Detect which cell encompasses the target text, then output its (x, y) center coordinate. 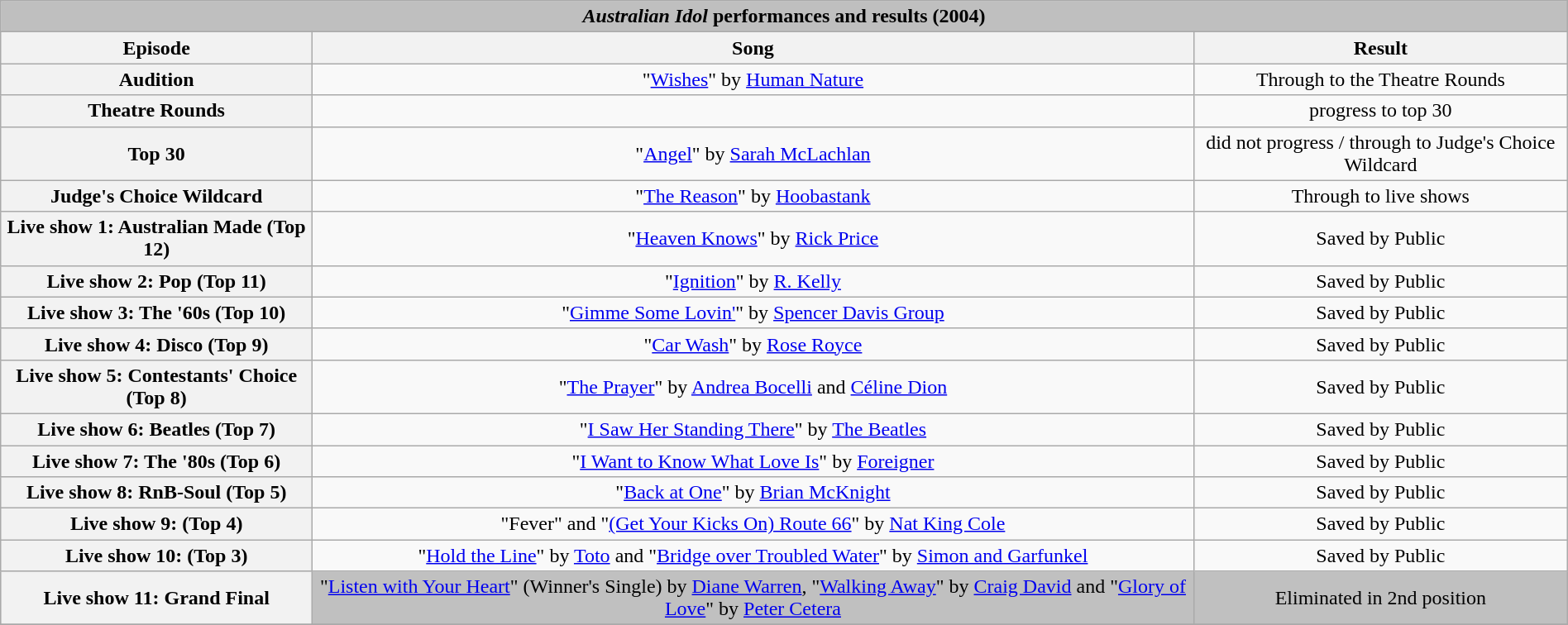
Live show 9: (Top 4) (157, 524)
"Heaven Knows" by Rick Price (753, 238)
progress to top 30 (1380, 111)
Audition (157, 79)
Episode (157, 48)
"Ignition" by R. Kelly (753, 281)
"Fever" and "(Get Your Kicks On) Route 66" by Nat King Cole (753, 524)
Live show 8: RnB-Soul (Top 5) (157, 493)
Theatre Rounds (157, 111)
"The Reason" by Hoobastank (753, 196)
"Hold the Line" by Toto and "Bridge over Troubled Water" by Simon and Garfunkel (753, 556)
Result (1380, 48)
"Car Wash" by Rose Royce (753, 344)
"Angel" by Sarah McLachlan (753, 154)
Live show 4: Disco (Top 9) (157, 344)
Live show 6: Beatles (Top 7) (157, 429)
"Listen with Your Heart" (Winner's Single) by Diane Warren, "Walking Away" by Craig David and "Glory of Love" by Peter Cetera (753, 599)
"I Saw Her Standing There" by The Beatles (753, 429)
Top 30 (157, 154)
Live show 11: Grand Final (157, 599)
Live show 10: (Top 3) (157, 556)
Live show 1: Australian Made (Top 12) (157, 238)
Eliminated in 2nd position (1380, 599)
Live show 2: Pop (Top 11) (157, 281)
"Wishes" by Human Nature (753, 79)
"The Prayer" by Andrea Bocelli and Céline Dion (753, 387)
Live show 5: Contestants' Choice (Top 8) (157, 387)
Through to live shows (1380, 196)
"I Want to Know What Love Is" by Foreigner (753, 460)
"Back at One" by Brian McKnight (753, 493)
Through to the Theatre Rounds (1380, 79)
Judge's Choice Wildcard (157, 196)
did not progress / through to Judge's Choice Wildcard (1380, 154)
"Gimme Some Lovin'" by Spencer Davis Group (753, 312)
Live show 7: The '80s (Top 6) (157, 460)
Australian Idol performances and results (2004) (784, 17)
Song (753, 48)
Live show 3: The '60s (Top 10) (157, 312)
